Scan for the cell matching the given text and deliver its [X, Y] coordinate at center. 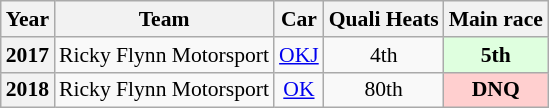
OK [299, 90]
Year [28, 19]
2017 [28, 55]
Quali Heats [384, 19]
Car [299, 19]
2018 [28, 90]
Main race [496, 19]
DNQ [496, 90]
Team [164, 19]
4th [384, 55]
80th [384, 90]
OKJ [299, 55]
5th [496, 55]
